Return the (X, Y) coordinate for the center point of the cell that contains the specified text.  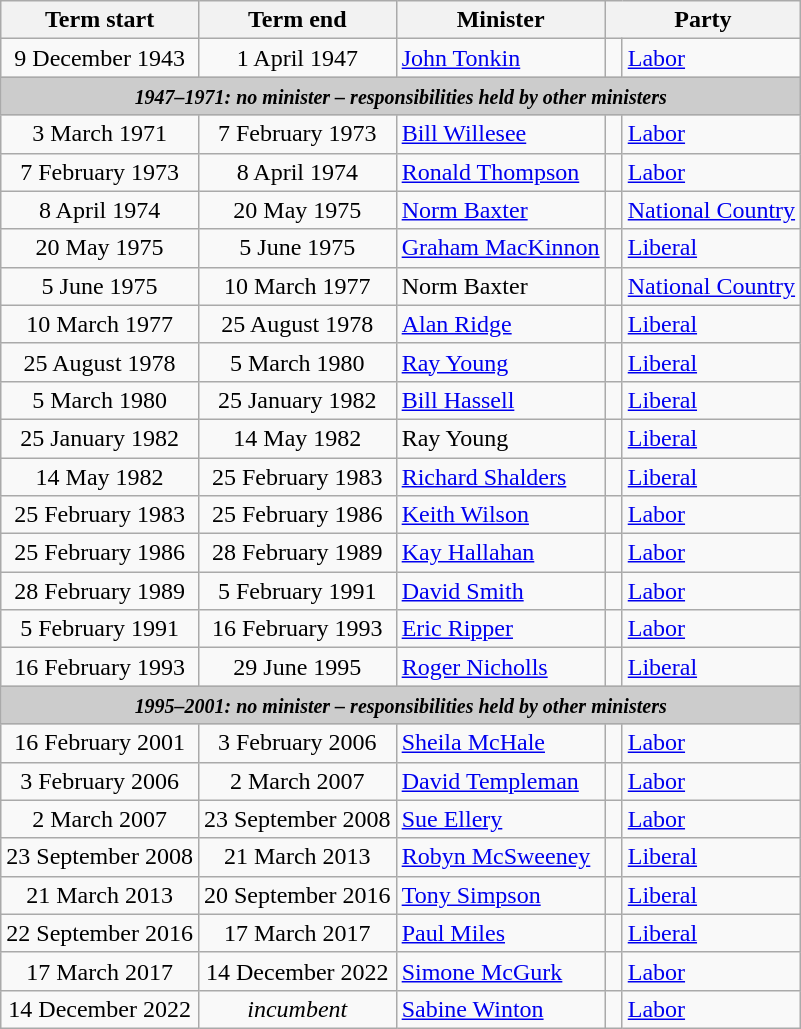
David Smith (500, 591)
29 June 1995 (297, 667)
Party (702, 20)
Roger Nicholls (500, 667)
Sue Ellery (500, 819)
1947–1971: no minister – responsibilities held by other ministers (401, 96)
9 December 1943 (100, 58)
22 September 2016 (100, 933)
Term start (100, 20)
Tony Simpson (500, 895)
Sheila McHale (500, 743)
John Tonkin (500, 58)
Term end (297, 20)
16 February 2001 (100, 743)
Kay Hallahan (500, 553)
Bill Hassell (500, 400)
Simone McGurk (500, 971)
Richard Shalders (500, 477)
Bill Willesee (500, 134)
Ronald Thompson (500, 172)
Paul Miles (500, 933)
David Templeman (500, 781)
incumbent (297, 1009)
3 March 1971 (100, 134)
Alan Ridge (500, 324)
1995–2001: no minister – responsibilities held by other ministers (401, 705)
Minister (500, 20)
Eric Ripper (500, 629)
Keith Wilson (500, 515)
20 September 2016 (297, 895)
Sabine Winton (500, 1009)
1 April 1947 (297, 58)
Robyn McSweeney (500, 857)
Graham MacKinnon (500, 248)
